Detect which cell encompasses the target text, then output its [X, Y] center coordinate. 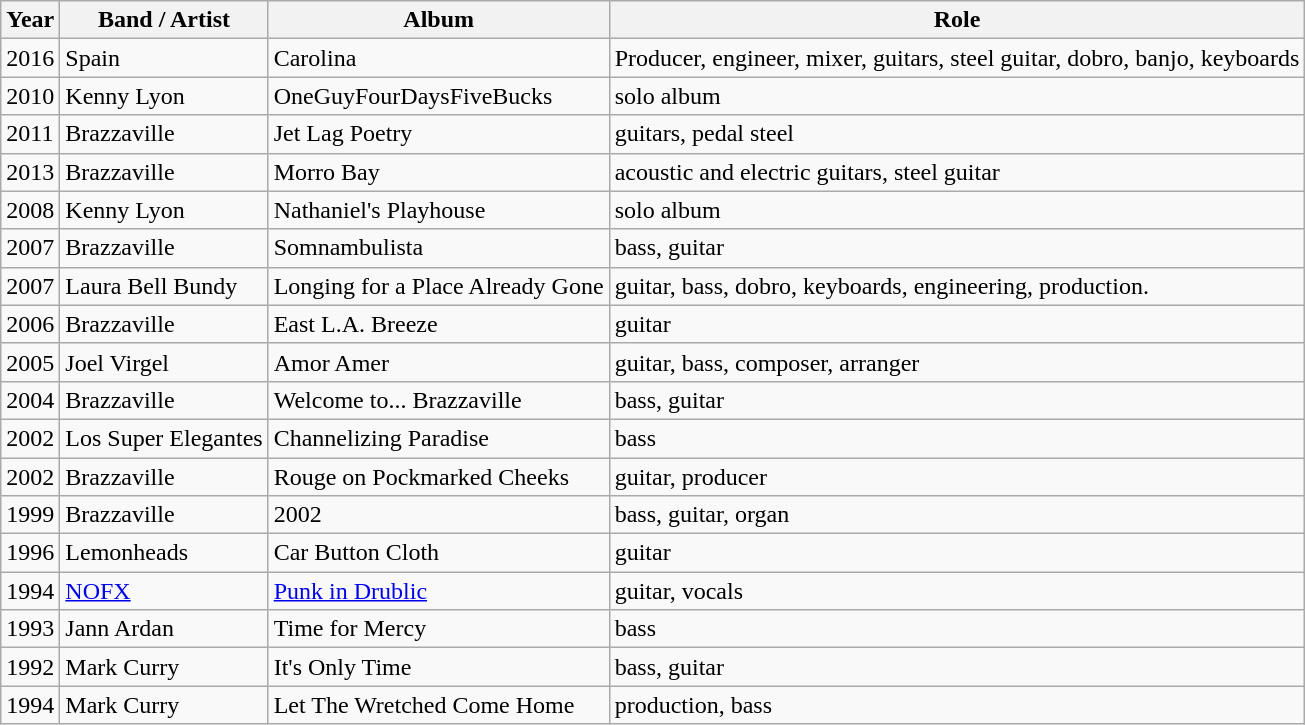
2010 [30, 96]
Album [438, 20]
Jet Lag Poetry [438, 134]
2008 [30, 210]
2011 [30, 134]
Somnambulista [438, 248]
2006 [30, 324]
Rouge on Pockmarked Cheeks [438, 477]
1999 [30, 515]
production, bass [957, 705]
guitar, bass, dobro, keyboards, engineering, production. [957, 286]
1993 [30, 629]
Laura Bell Bundy [164, 286]
NOFX [164, 591]
bass, guitar, organ [957, 515]
2005 [30, 362]
Year [30, 20]
Joel Virgel [164, 362]
guitar, vocals [957, 591]
Producer, engineer, mixer, guitars, steel guitar, dobro, banjo, keyboards [957, 58]
guitar, bass, composer, arranger [957, 362]
Car Button Cloth [438, 553]
Channelizing Paradise [438, 438]
Let The Wretched Come Home [438, 705]
Jann Ardan [164, 629]
It's Only Time [438, 667]
OneGuyFourDaysFiveBucks [438, 96]
Morro Bay [438, 172]
2004 [30, 400]
acoustic and electric guitars, steel guitar [957, 172]
Los Super Elegantes [164, 438]
Punk in Drublic [438, 591]
Time for Mercy [438, 629]
1996 [30, 553]
Longing for a Place Already Gone [438, 286]
Amor Amer [438, 362]
2016 [30, 58]
Band / Artist [164, 20]
Role [957, 20]
Nathaniel's Playhouse [438, 210]
East L.A. Breeze [438, 324]
Carolina [438, 58]
Spain [164, 58]
1992 [30, 667]
Lemonheads [164, 553]
guitars, pedal steel [957, 134]
Welcome to... Brazzaville [438, 400]
guitar, producer [957, 477]
2013 [30, 172]
